Extract the (x, y) coordinate from the center of the cell holding the provided text.  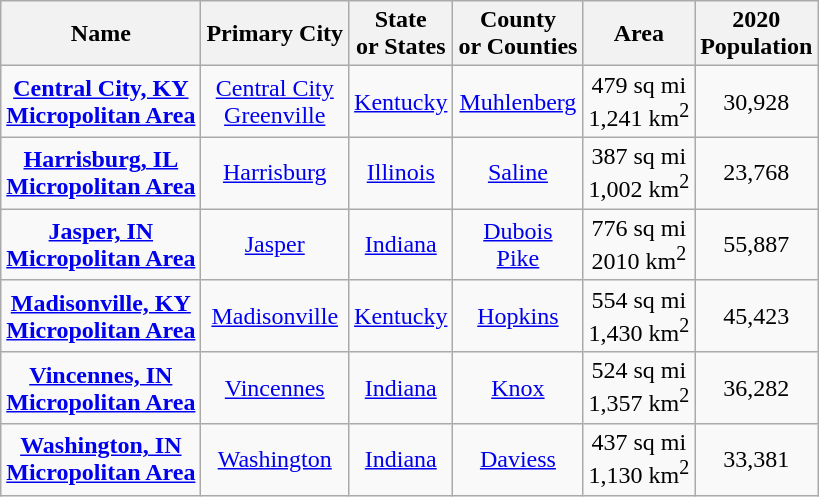
Vincennes (275, 388)
30,928 (756, 102)
2020Population (756, 34)
45,423 (756, 316)
Daviess (518, 460)
Knox (518, 388)
36,282 (756, 388)
Jasper (275, 245)
Illinois (401, 173)
Harrisburg, ILMicropolitan Area (101, 173)
Vincennes, INMicropolitan Area (101, 388)
Countyor Counties (518, 34)
23,768 (756, 173)
554 sq mi1,430 km2 (639, 316)
Central City, KYMicropolitan Area (101, 102)
Hopkins (518, 316)
55,887 (756, 245)
Washington, INMicropolitan Area (101, 460)
Madisonville, KYMicropolitan Area (101, 316)
479 sq mi1,241 km2 (639, 102)
387 sq mi1,002 km2 (639, 173)
Saline (518, 173)
Jasper, INMicropolitan Area (101, 245)
Name (101, 34)
Central CityGreenville (275, 102)
Harrisburg (275, 173)
33,381 (756, 460)
Madisonville (275, 316)
DuboisPike (518, 245)
Muhlenberg (518, 102)
Primary City (275, 34)
437 sq mi1,130 km2 (639, 460)
524 sq mi1,357 km2 (639, 388)
776 sq mi2010 km2 (639, 245)
Stateor States (401, 34)
Washington (275, 460)
Area (639, 34)
